Search for the cell housing the specified text and yield its [X, Y] center coordinate. 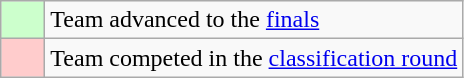
Team advanced to the finals [254, 20]
Team competed in the classification round [254, 58]
